Find where the given text appears and provide that cell's center as [x, y] coordinate. 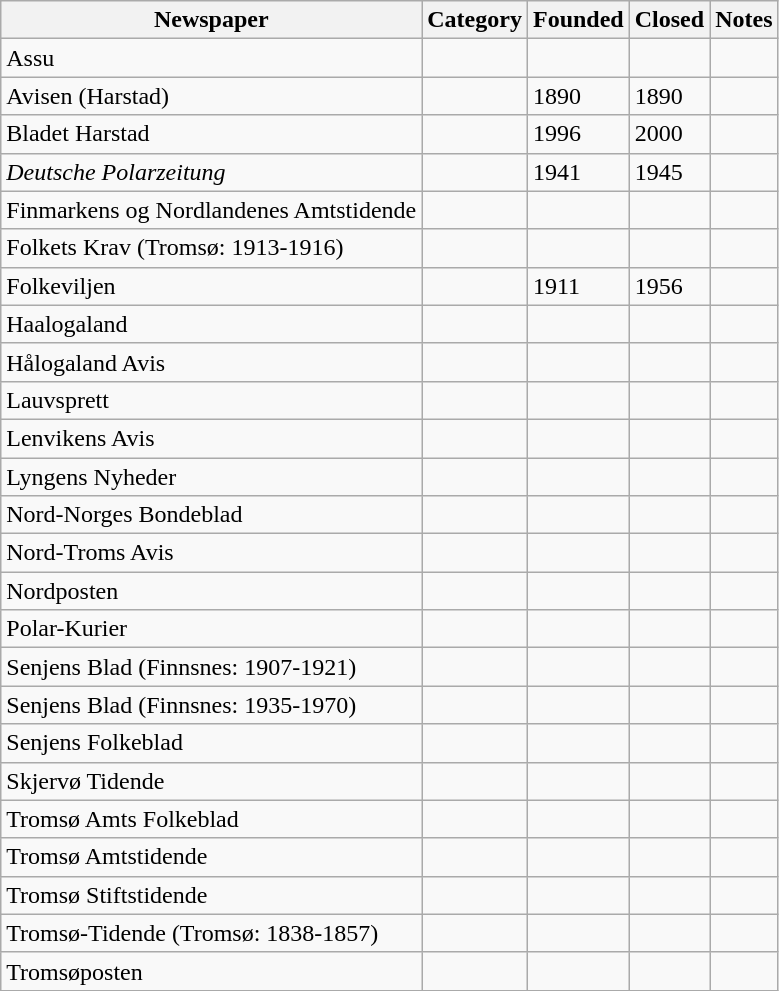
Lenvikens Avis [212, 438]
Tromsø Stiftstidende [212, 895]
Finmarkens og Nordlandenes Amtstidende [212, 210]
1941 [578, 172]
Assu [212, 58]
Notes [744, 20]
Bladet Harstad [212, 134]
Polar-Kurier [212, 629]
Nordposten [212, 591]
1996 [578, 134]
1956 [669, 286]
Tromsø Amts Folkeblad [212, 819]
Senjens Blad (Finnsnes: 1907-1921) [212, 667]
1911 [578, 286]
2000 [669, 134]
Nord-Troms Avis [212, 553]
Deutsche Polarzeitung [212, 172]
Senjens Blad (Finnsnes: 1935-1970) [212, 705]
Folkeviljen [212, 286]
Nord-Norges Bondeblad [212, 515]
Founded [578, 20]
Closed [669, 20]
Lauvsprett [212, 400]
Hålogaland Avis [212, 362]
1945 [669, 172]
Category [475, 20]
Haalogaland [212, 324]
Skjervø Tidende [212, 781]
Tromsø-Tidende (Tromsø: 1838-1857) [212, 933]
Avisen (Harstad) [212, 96]
Folkets Krav (Tromsø: 1913-1916) [212, 248]
Tromsøposten [212, 971]
Tromsø Amtstidende [212, 857]
Lyngens Nyheder [212, 477]
Newspaper [212, 20]
Senjens Folkeblad [212, 743]
